Capture the cell that displays the provided text and extract its [X, Y] central coordinate. 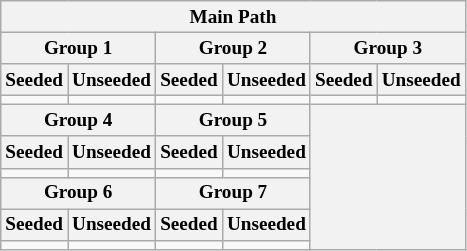
Group 5 [234, 121]
Main Path [233, 17]
Group 3 [388, 48]
Group 6 [78, 193]
Group 7 [234, 193]
Group 1 [78, 48]
Group 2 [234, 48]
Group 4 [78, 121]
